Locate the cell with the specified text and output its (x, y) center coordinate. 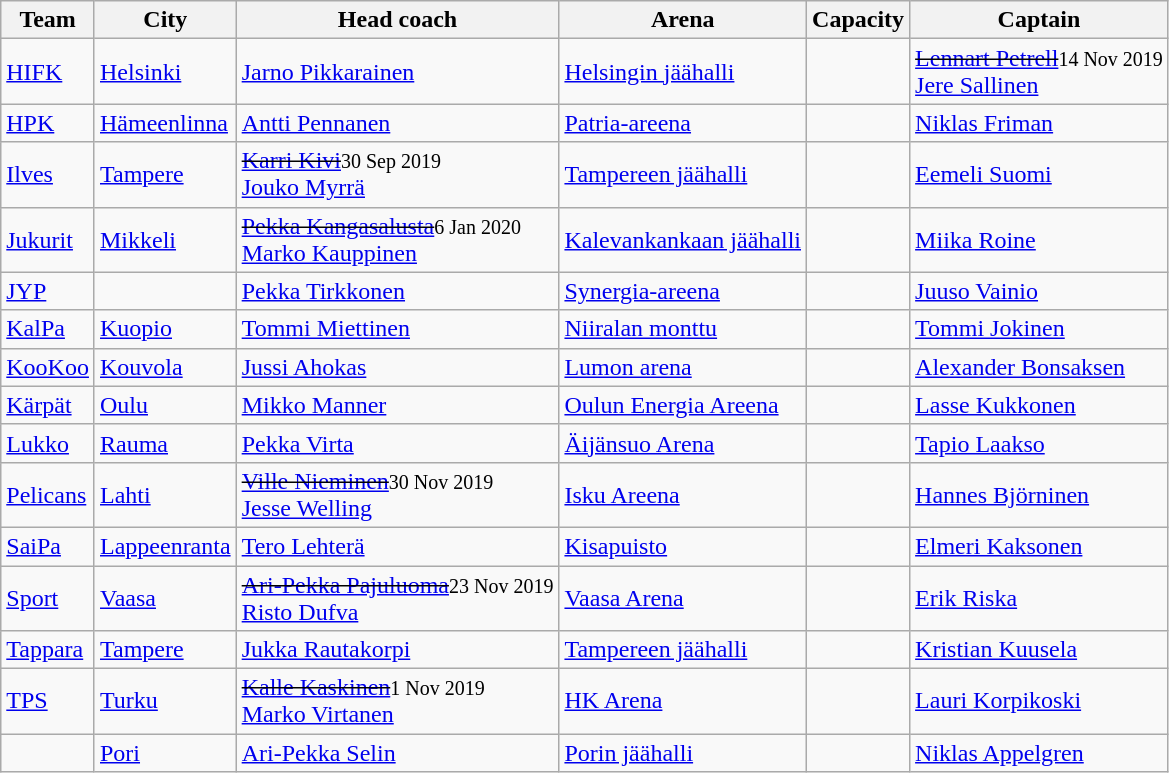
JYP (48, 291)
Lappeenranta (165, 546)
HPK (48, 123)
Lennart Petrell14 Nov 2019Jere Sallinen (1040, 72)
Capacity (858, 20)
Porin jäähalli (683, 753)
Niiralan monttu (683, 329)
Turku (165, 702)
Miika Roine (1040, 240)
Kouvola (165, 367)
Sport (48, 598)
Elmeri Kaksonen (1040, 546)
Pekka Kangasalusta6 Jan 2020Marko Kauppinen (398, 240)
Team (48, 20)
Jussi Ahokas (398, 367)
Pelicans (48, 494)
TPS (48, 702)
Lukko (48, 443)
Oulu (165, 405)
Synergia-areena (683, 291)
Tommi Jokinen (1040, 329)
Head coach (398, 20)
Mikko Manner (398, 405)
Juuso Vainio (1040, 291)
KooKoo (48, 367)
Mikkeli (165, 240)
Ari-Pekka Selin (398, 753)
Kristian Kuusela (1040, 650)
Tero Lehterä (398, 546)
Ari-Pekka Pajuluoma23 Nov 2019Risto Dufva (398, 598)
Isku Areena (683, 494)
Kalevankankaan jäähalli (683, 240)
Tapio Laakso (1040, 443)
Kärpät (48, 405)
Lauri Korpikoski (1040, 702)
Erik Riska (1040, 598)
Kalle Kaskinen1 Nov 2019Marko Virtanen (398, 702)
Ville Nieminen30 Nov 2019Jesse Welling (398, 494)
Pori (165, 753)
KalPa (48, 329)
Karri Kivi30 Sep 2019Jouko Myrrä (398, 174)
Niklas Appelgren (1040, 753)
SaiPa (48, 546)
Jukurit (48, 240)
Pekka Virta (398, 443)
Lasse Kukkonen (1040, 405)
Jukka Rautakorpi (398, 650)
Vaasa (165, 598)
Hämeenlinna (165, 123)
Captain (1040, 20)
Tappara (48, 650)
Helsingin jäähalli (683, 72)
Antti Pennanen (398, 123)
Vaasa Arena (683, 598)
Patria-areena (683, 123)
Pekka Tirkkonen (398, 291)
Hannes Björninen (1040, 494)
Arena (683, 20)
Niklas Friman (1040, 123)
Eemeli Suomi (1040, 174)
HK Arena (683, 702)
Kisapuisto (683, 546)
Alexander Bonsaksen (1040, 367)
Tommi Miettinen (398, 329)
Jarno Pikkarainen (398, 72)
Rauma (165, 443)
Ilves (48, 174)
Kuopio (165, 329)
Helsinki (165, 72)
Lumon arena (683, 367)
Oulun Energia Areena (683, 405)
Äijänsuo Arena (683, 443)
HIFK (48, 72)
Lahti (165, 494)
City (165, 20)
